Output the [X, Y] coordinate of the center of the cell containing the given text.  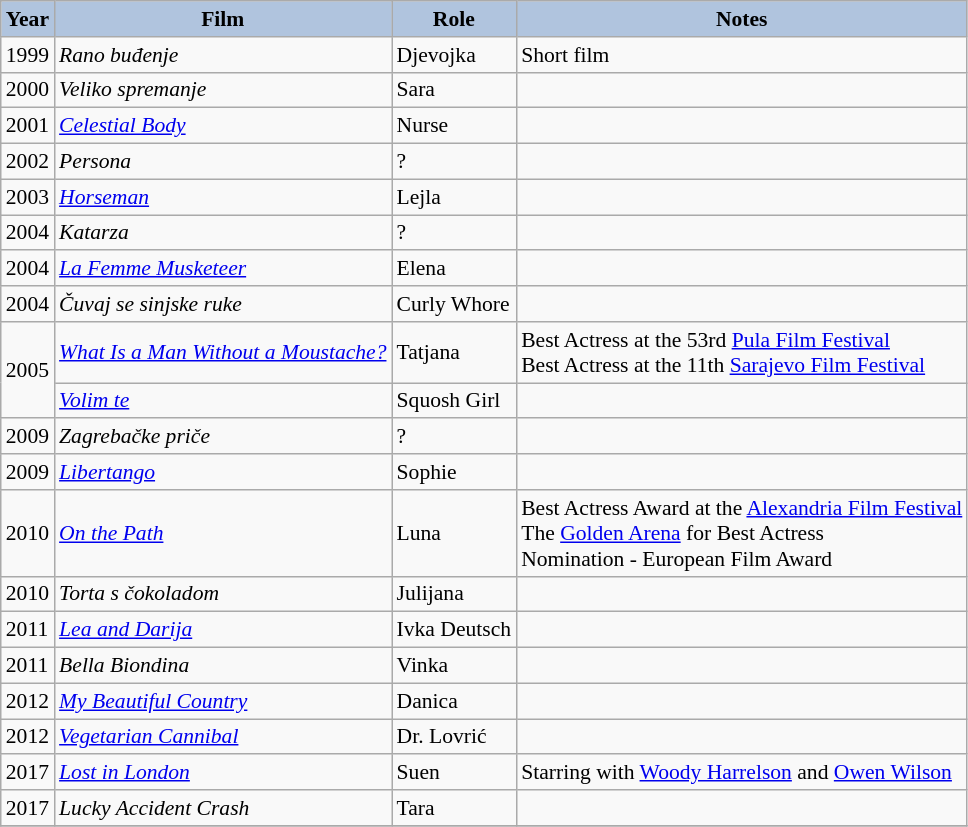
Zagrebačke priče [222, 437]
Nurse [454, 126]
Year [28, 19]
Lejla [454, 197]
Luna [454, 534]
Rano buđenje [222, 55]
Djevojka [454, 55]
Lea and Darija [222, 630]
Bella Biondina [222, 666]
Libertango [222, 472]
2002 [28, 162]
Sophie [454, 472]
La Femme Musketeer [222, 269]
Danica [454, 701]
Torta s čokoladom [222, 594]
Squosh Girl [454, 401]
Sara [454, 90]
Starring with Woody Harrelson and Owen Wilson [742, 773]
Role [454, 19]
Notes [742, 19]
2005 [28, 370]
Best Actress at the 53rd Pula Film FestivalBest Actress at the 11th Sarajevo Film Festival [742, 352]
Dr. Lovrić [454, 737]
Elena [454, 269]
2003 [28, 197]
Vinka [454, 666]
2000 [28, 90]
Tatjana [454, 352]
Volim te [222, 401]
Horseman [222, 197]
Celestial Body [222, 126]
Vegetarian Cannibal [222, 737]
Ivka Deutsch [454, 630]
2001 [28, 126]
What Is a Man Without a Moustache? [222, 352]
Julijana [454, 594]
Curly Whore [454, 304]
Tara [454, 808]
On the Path [222, 534]
My Beautiful Country [222, 701]
Veliko spremanje [222, 90]
Čuvaj se sinjske ruke [222, 304]
Lost in London [222, 773]
Film [222, 19]
Persona [222, 162]
Suen [454, 773]
Best Actress Award at the Alexandria Film Festival The Golden Arena for Best ActressNomination - European Film Award [742, 534]
1999 [28, 55]
Lucky Accident Crash [222, 808]
Short film [742, 55]
Katarza [222, 233]
